Capture the cell that displays the provided text and extract its (X, Y) central coordinate. 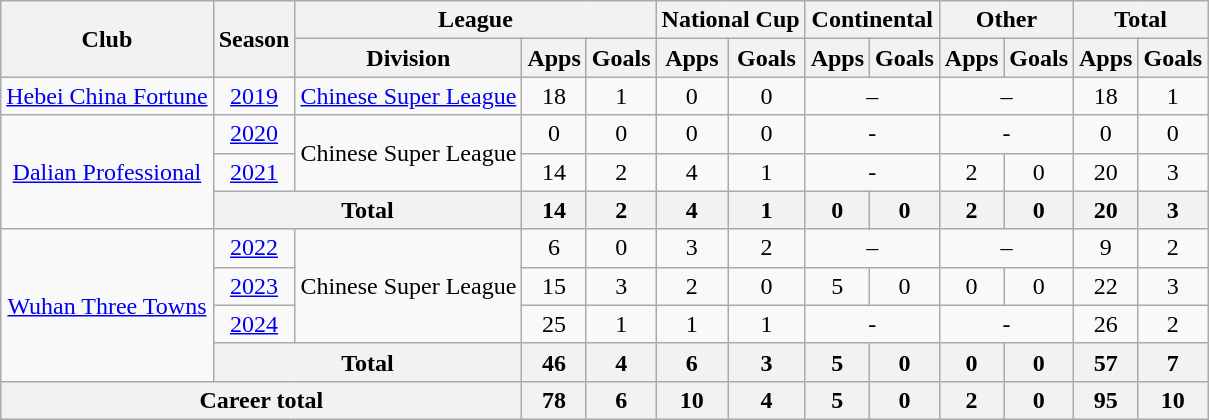
Hebei China Fortune (107, 96)
95 (1106, 400)
2020 (254, 134)
22 (1106, 286)
2019 (254, 96)
7 (1173, 362)
Dalian Professional (107, 172)
Division (408, 58)
78 (554, 400)
Club (107, 39)
Wuhan Three Towns (107, 305)
2024 (254, 324)
Continental (872, 20)
Other (1006, 20)
9 (1106, 248)
2023 (254, 286)
25 (554, 324)
46 (554, 362)
League (476, 20)
57 (1106, 362)
National Cup (730, 20)
15 (554, 286)
Season (254, 39)
2021 (254, 172)
Career total (262, 400)
2022 (254, 248)
26 (1106, 324)
